Detect which cell encompasses the target text, then output its [X, Y] center coordinate. 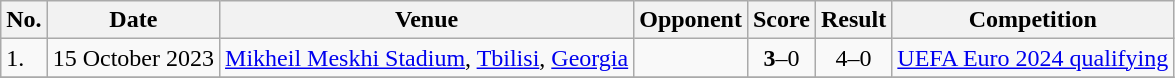
Date [133, 20]
UEFA Euro 2024 qualifying [1033, 58]
Mikheil Meskhi Stadium, Tbilisi, Georgia [427, 58]
Score [781, 20]
3–0 [781, 58]
1. [24, 58]
Venue [427, 20]
Opponent [691, 20]
Competition [1033, 20]
4–0 [853, 58]
No. [24, 20]
15 October 2023 [133, 58]
Result [853, 20]
